Capture the cell that displays the provided text and extract its [X, Y] central coordinate. 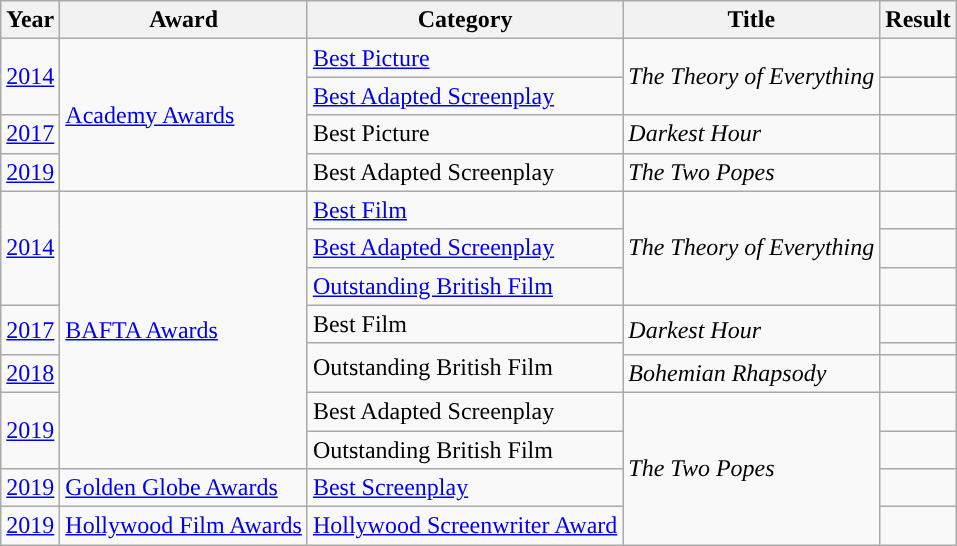
2018 [30, 373]
Award [184, 20]
Category [464, 20]
Golden Globe Awards [184, 488]
Best Screenplay [464, 488]
Bohemian Rhapsody [752, 373]
Year [30, 20]
Hollywood Film Awards [184, 526]
BAFTA Awards [184, 330]
Result [918, 20]
Hollywood Screenwriter Award [464, 526]
Academy Awards [184, 115]
Title [752, 20]
